Return [X, Y] of the center of cell containing provided text 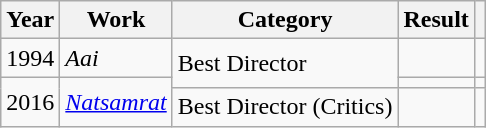
Result [436, 20]
Aai [116, 58]
Natsamrat [116, 102]
Best Director (Critics) [285, 107]
Work [116, 20]
Best Director [285, 64]
2016 [30, 102]
1994 [30, 58]
Year [30, 20]
Category [285, 20]
